Detect which cell encompasses the target text, then output its [X, Y] center coordinate. 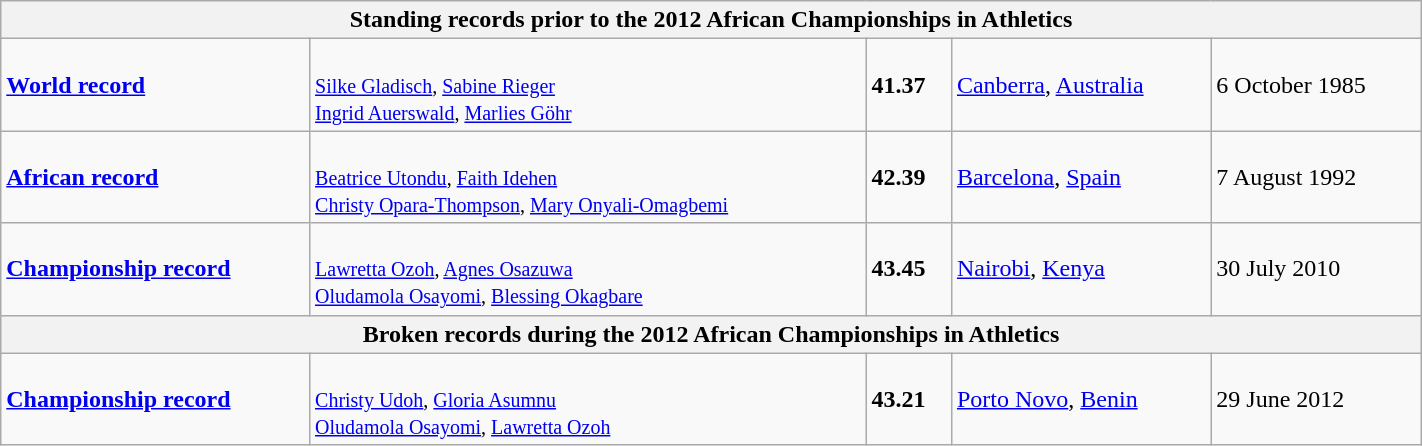
43.21 [908, 399]
Lawretta Ozoh, Agnes OsazuwaOludamola Osayomi, Blessing Okagbare [588, 269]
43.45 [908, 269]
Christy Udoh, Gloria AsumnuOludamola Osayomi, Lawretta Ozoh [588, 399]
29 June 2012 [1316, 399]
Standing records prior to the 2012 African Championships in Athletics [711, 20]
Beatrice Utondu, Faith IdehenChristy Opara-Thompson, Mary Onyali-Omagbemi [588, 177]
Nairobi, Kenya [1080, 269]
Broken records during the 2012 African Championships in Athletics [711, 334]
Barcelona, Spain [1080, 177]
7 August 1992 [1316, 177]
30 July 2010 [1316, 269]
World record [156, 85]
41.37 [908, 85]
African record [156, 177]
Porto Novo, Benin [1080, 399]
Silke Gladisch, Sabine RiegerIngrid Auerswald, Marlies Göhr [588, 85]
Canberra, Australia [1080, 85]
42.39 [908, 177]
6 October 1985 [1316, 85]
